Return the [X, Y] coordinate for the center point of the cell that contains the specified text.  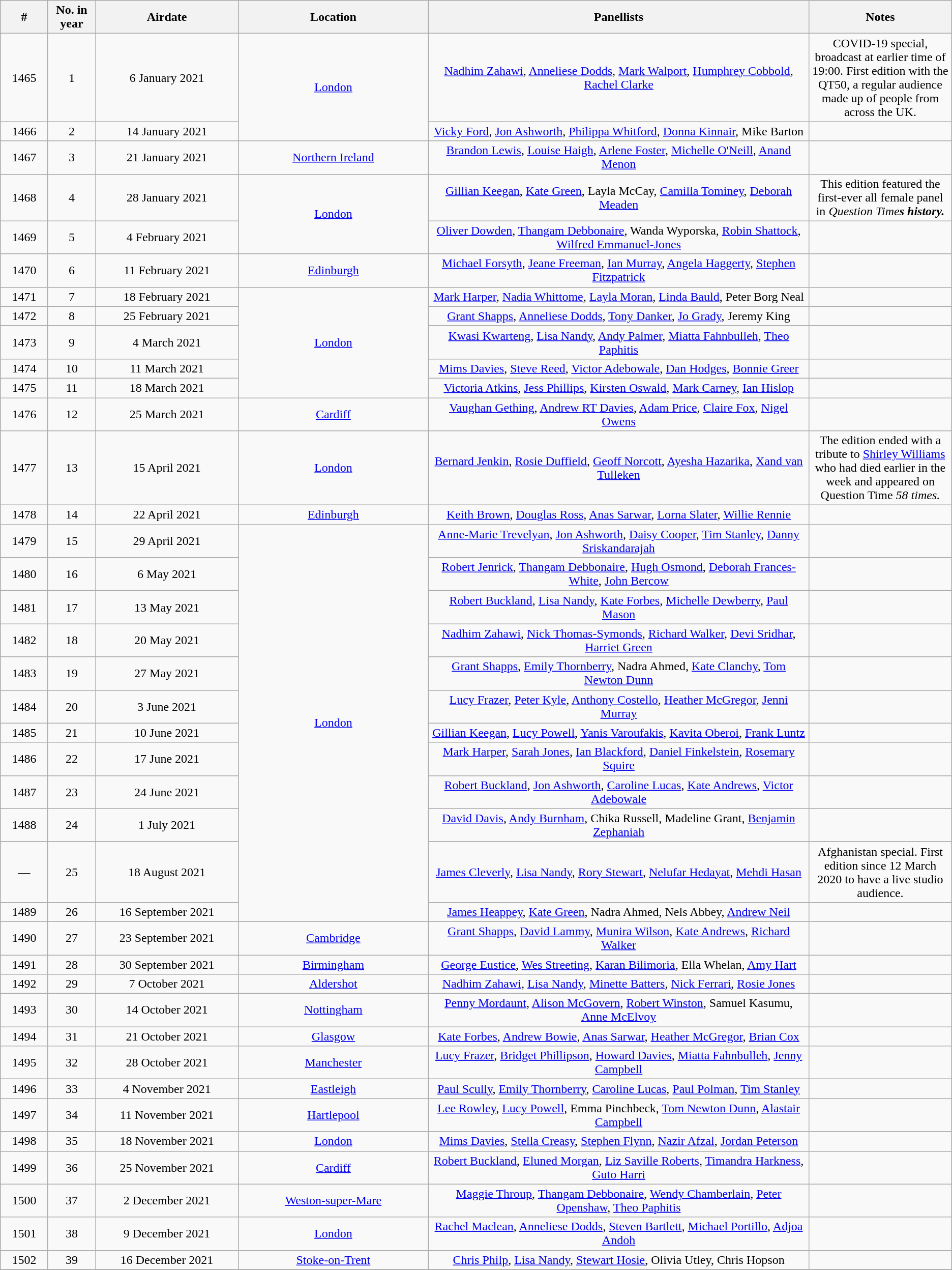
1465 [24, 77]
1493 [24, 1011]
1 [72, 77]
22 [72, 759]
Mark Harper, Sarah Jones, Ian Blackford, Daniel Finkelstein, Rosemary Squire [618, 759]
1479 [24, 541]
Chris Philp, Lisa Nandy, Stewart Hosie, Olivia Utley, Chris Hopson [618, 1260]
Hartlepool [333, 1115]
27 [72, 938]
1480 [24, 574]
Birmingham [333, 964]
21 [72, 733]
14 January 2021 [167, 131]
1484 [24, 706]
8 [72, 316]
3 [72, 158]
Vicky Ford, Jon Ashworth, Philippa Whitford, Donna Kinnair, Mike Barton [618, 131]
1487 [24, 792]
Penny Mordaunt, Alison McGovern, Robert Winston, Samuel Kasumu, Anne McElvoy [618, 1011]
18 August 2021 [167, 872]
18 March 2021 [167, 388]
James Cleverly, Lisa Nandy, Rory Stewart, Nelufar Hedayat, Mehdi Hasan [618, 872]
Grant Shapps, David Lammy, Munira Wilson, Kate Andrews, Richard Walker [618, 938]
21 January 2021 [167, 158]
24 [72, 825]
Brandon Lewis, Louise Haigh, Arlene Foster, Michelle O'Neill, Anand Menon [618, 158]
18 November 2021 [167, 1141]
1491 [24, 964]
Lucy Frazer, Peter Kyle, Anthony Costello, Heather McGregor, Jenni Murray [618, 706]
6 [72, 271]
1490 [24, 938]
Nadhim Zahawi, Nick Thomas-Symonds, Richard Walker, Devi Sridhar, Harriet Green [618, 640]
Stoke-on-Trent [333, 1260]
Airdate [167, 17]
34 [72, 1115]
33 [72, 1089]
Lucy Frazer, Bridget Phillipson, Howard Davies, Miatta Fahnbulleh, Jenny Campbell [618, 1062]
Robert Buckland, Jon Ashworth, Caroline Lucas, Kate Andrews, Victor Adebowale [618, 792]
12 [72, 414]
Maggie Throup, Thangam Debbonaire, Wendy Chamberlain, Peter Openshaw, Theo Paphitis [618, 1201]
16 [72, 574]
Keith Brown, Douglas Ross, Anas Sarwar, Lorna Slater, Willie Rennie [618, 515]
Lee Rowley, Lucy Powell, Emma Pinchbeck, Tom Newton Dunn, Alastair Campbell [618, 1115]
Afghanistan special. First edition since 12 March 2020 to have a live studio audience. [881, 872]
1471 [24, 297]
17 [72, 608]
Mark Harper, Nadia Whittome, Layla Moran, Linda Bauld, Peter Borg Neal [618, 297]
1497 [24, 1115]
1492 [24, 984]
2 [72, 131]
George Eustice, Wes Streeting, Karan Bilimoria, Ella Whelan, Amy Hart [618, 964]
23 September 2021 [167, 938]
1476 [24, 414]
26 [72, 912]
11 February 2021 [167, 271]
Paul Scully, Emily Thornberry, Caroline Lucas, Paul Polman, Tim Stanley [618, 1089]
Gillian Keegan, Kate Green, Layla McCay, Camilla Tominey, Deborah Meaden [618, 197]
— [24, 872]
13 [72, 468]
27 May 2021 [167, 674]
10 June 2021 [167, 733]
4 February 2021 [167, 237]
32 [72, 1062]
20 May 2021 [167, 640]
Aldershot [333, 984]
3 June 2021 [167, 706]
36 [72, 1167]
1467 [24, 158]
1483 [24, 674]
Oliver Dowden, Thangam Debbonaire, Wanda Wyporska, Robin Shattock, Wilfred Emmanuel-Jones [618, 237]
1466 [24, 131]
David Davis, Andy Burnham, Chika Russell, Madeline Grant, Benjamin Zephaniah [618, 825]
1498 [24, 1141]
Location [333, 17]
15 April 2021 [167, 468]
1468 [24, 197]
18 February 2021 [167, 297]
10 [72, 368]
39 [72, 1260]
25 March 2021 [167, 414]
9 December 2021 [167, 1233]
15 [72, 541]
Robert Jenrick, Thangam Debbonaire, Hugh Osmond, Deborah Frances-White, John Bercow [618, 574]
1473 [24, 342]
4 [72, 197]
1488 [24, 825]
Notes [881, 17]
Robert Buckland, Lisa Nandy, Kate Forbes, Michelle Dewberry, Paul Mason [618, 608]
Anne-Marie Trevelyan, Jon Ashworth, Daisy Cooper, Tim Stanley, Danny Sriskandarajah [618, 541]
1499 [24, 1167]
Panellists [618, 17]
30 [72, 1011]
11 [72, 388]
31 [72, 1036]
7 [72, 297]
Victoria Atkins, Jess Phillips, Kirsten Oswald, Mark Carney, Ian Hislop [618, 388]
1481 [24, 608]
1472 [24, 316]
Bernard Jenkin, Rosie Duffield, Geoff Norcott, Ayesha Hazarika, Xand van Tulleken [618, 468]
Nadhim Zahawi, Lisa Nandy, Minette Batters, Nick Ferrari, Rosie Jones [618, 984]
25 November 2021 [167, 1167]
Grant Shapps, Emily Thornberry, Nadra Ahmed, Kate Clanchy, Tom Newton Dunn [618, 674]
4 March 2021 [167, 342]
Manchester [333, 1062]
1475 [24, 388]
20 [72, 706]
1494 [24, 1036]
14 [72, 515]
1501 [24, 1233]
25 February 2021 [167, 316]
Cambridge [333, 938]
21 October 2021 [167, 1036]
Mims Davies, Steve Reed, Victor Adebowale, Dan Hodges, Bonnie Greer [618, 368]
Michael Forsyth, Jeane Freeman, Ian Murray, Angela Haggerty, Stephen Fitzpatrick [618, 271]
Northern Ireland [333, 158]
4 November 2021 [167, 1089]
35 [72, 1141]
30 September 2021 [167, 964]
Glasgow [333, 1036]
6 January 2021 [167, 77]
1500 [24, 1201]
37 [72, 1201]
23 [72, 792]
24 June 2021 [167, 792]
1470 [24, 271]
1469 [24, 237]
Kwasi Kwarteng, Lisa Nandy, Andy Palmer, Miatta Fahnbulleh, Theo Paphitis [618, 342]
16 September 2021 [167, 912]
1486 [24, 759]
1482 [24, 640]
16 December 2021 [167, 1260]
1502 [24, 1260]
25 [72, 872]
13 May 2021 [167, 608]
29 [72, 984]
# [24, 17]
11 March 2021 [167, 368]
The edition ended with a tribute to Shirley Williams who had died earlier in the week and appeared on Question Time 58 times. [881, 468]
1474 [24, 368]
1 July 2021 [167, 825]
28 October 2021 [167, 1062]
Weston-super-Mare [333, 1201]
No. in year [72, 17]
7 October 2021 [167, 984]
1489 [24, 912]
28 January 2021 [167, 197]
Rachel Maclean, Anneliese Dodds, Steven Bartlett, Michael Portillo, Adjoa Andoh [618, 1233]
James Heappey, Kate Green, Nadra Ahmed, Nels Abbey, Andrew Neil [618, 912]
1477 [24, 468]
Kate Forbes, Andrew Bowie, Anas Sarwar, Heather McGregor, Brian Cox [618, 1036]
38 [72, 1233]
22 April 2021 [167, 515]
9 [72, 342]
5 [72, 237]
18 [72, 640]
This edition featured the first-ever all female panel in Question Times history. [881, 197]
17 June 2021 [167, 759]
28 [72, 964]
6 May 2021 [167, 574]
14 October 2021 [167, 1011]
1496 [24, 1089]
COVID-19 special, broadcast at earlier time of 19:00. First edition with the QT50, a regular audience made up of people from across the UK. [881, 77]
19 [72, 674]
1478 [24, 515]
Grant Shapps, Anneliese Dodds, Tony Danker, Jo Grady, Jeremy King [618, 316]
Nadhim Zahawi, Anneliese Dodds, Mark Walport, Humphrey Cobbold, Rachel Clarke [618, 77]
29 April 2021 [167, 541]
11 November 2021 [167, 1115]
Nottingham [333, 1011]
Robert Buckland, Eluned Morgan, Liz Saville Roberts, Timandra Harkness, Guto Harri [618, 1167]
Mims Davies, Stella Creasy, Stephen Flynn, Nazir Afzal, Jordan Peterson [618, 1141]
1495 [24, 1062]
1485 [24, 733]
2 December 2021 [167, 1201]
Gillian Keegan, Lucy Powell, Yanis Varoufakis, Kavita Oberoi, Frank Luntz [618, 733]
Eastleigh [333, 1089]
Vaughan Gething, Andrew RT Davies, Adam Price, Claire Fox, Nigel Owens [618, 414]
